Output the [X, Y] coordinate of the center of the cell containing the given text.  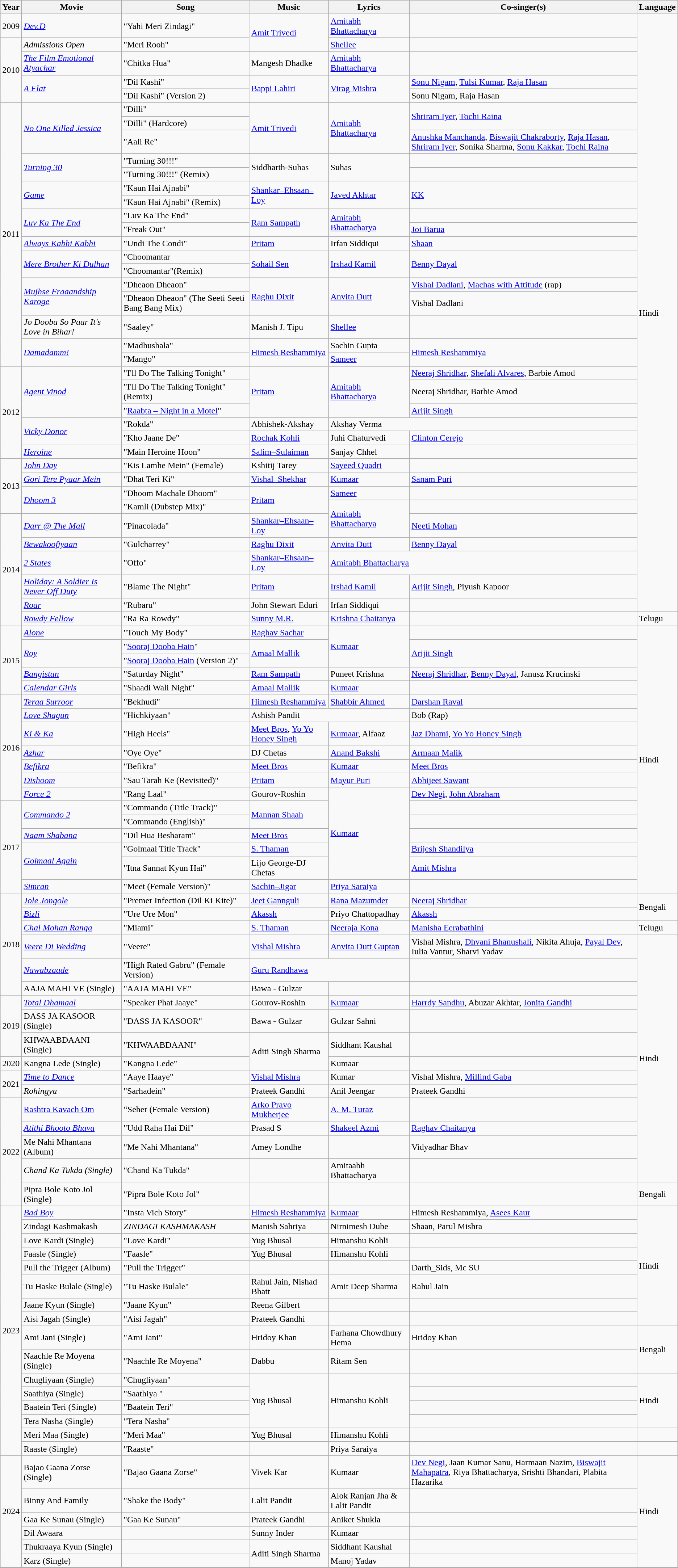
"Blame The Night" [185, 587]
Harrdy Sandhu, Abuzar Akhtar, Jonita Gandhi [523, 1002]
Salim–Sulaiman [289, 451]
Arko Pravo Mukherjee [289, 1109]
Music [289, 7]
Love Shagun [72, 715]
Vishal Dadlani [523, 303]
"Ami Jani" [185, 1337]
"Sooraj Dooba Hain" [185, 646]
Jaz Dhami, Yo Yo Honey Singh [523, 734]
Rahul Jain, Nishad Bhatt [289, 1287]
"Jaane Kyun" [185, 1305]
Vishal–Shekhar [289, 479]
Neeraj Shridhar, Shefali Alvares, Barbie Amod [523, 373]
Nawabzaade [72, 970]
Guru Randhawa [329, 970]
Amit Deep Sharma [369, 1287]
"Commando (Title Track)" [185, 808]
Kumaar, Alfaaz [369, 734]
Turning 30 [72, 167]
Naam Shabana [72, 835]
Language [657, 7]
Karz (Single) [72, 1561]
KK [523, 195]
"Pull the Trigger" [185, 1268]
Akshay Verma [483, 424]
Sayeed Quadri [369, 466]
Alone [72, 632]
Sonu Nigam, Tulsi Kumar, Raja Hasan [523, 82]
Holiday: A Soldier Is Never Off Duty [72, 587]
Sonu Nigam, Raja Hasan [523, 96]
2014 [11, 570]
2024 [11, 1511]
Admissions Open [72, 45]
Meri Maa (Single) [72, 1435]
"Kangna Lede" [185, 1063]
Manish J. Tipu [289, 327]
"Sarhadein" [185, 1091]
DJ Chetas [289, 753]
"Veere" [185, 946]
Baatein Teri (Single) [72, 1407]
"Baatein Teri" [185, 1407]
Darth_Sids, Mc SU [523, 1268]
"Turning 30!!!" (Remix) [185, 174]
Mere Brother Ki Dulhan [72, 264]
Reena Gilbert [289, 1305]
Shaan, Parul Mishra [523, 1226]
"DASS JA KASOOR" [185, 1021]
Jo Dooba So Paar It's Love in Bihar! [72, 327]
Force 2 [72, 794]
Heroine [72, 451]
KHWAABDAANI (Single) [72, 1045]
Golmaal Again [72, 861]
Aniket Shukla [369, 1519]
Clinton Cerejo [523, 438]
"Dil Hua Besharam" [185, 835]
"Sau Tarah Ke (Revisited)" [185, 780]
Jole Jongole [72, 900]
2010 [11, 70]
No One Killed Jessica [72, 128]
Amitaabh Bhattacharya [369, 1170]
Prasad S [289, 1128]
"Saturday Night" [185, 674]
Raaste (Single) [72, 1449]
Dabbu [289, 1361]
"Offo" [185, 563]
Sachin–Jigar [289, 886]
Bizli [72, 914]
"Speaker Phat Jaaye" [185, 1002]
"Rokda" [185, 424]
Binny And Family [72, 1500]
Game [72, 195]
"Insta Vich Story" [185, 1212]
2018 [11, 944]
Joi Barua [523, 230]
Amey Londhe [289, 1147]
"Love Kardi" [185, 1240]
Saathiya (Single) [72, 1393]
Atithi Bhooto Bhava [72, 1128]
Gori Tere Pyaar Mein [72, 479]
Puneet Krishna [369, 674]
Bewakoofiyaan [72, 544]
Meet Bros, Yo Yo Honey Singh [289, 734]
Lijo George-DJ Chetas [289, 867]
Naachle Re Moyena (Single) [72, 1361]
Dev Negi, Jaan Kumar Sanu, Harmaan Nazim, Biswajit Mahapatra, Riya Bhattacharya, Srishti Bhandari, Plabita Hazarika [523, 1472]
Armaan Malik [523, 753]
Juhi Chaturvedi [369, 438]
Vishal Mishra, Dhvani Bhanushali, Nikita Ahuja, Payal Dev, Iulia Vantur, Sharvi Yadav [523, 946]
Total Dhamaal [72, 1002]
"Meri Rooh" [185, 45]
"High Heels" [185, 734]
Shaan [523, 243]
"Tera Nasha" [185, 1421]
Bappi Lahiri [289, 89]
2021 [11, 1084]
“Seher (Female Version) [185, 1109]
2 States [72, 563]
Pipra Bole Koto Jol (Single) [72, 1194]
Vishal Dadlani, Machas with Attitude (rap) [523, 285]
Kangna Lede (Single) [72, 1063]
Amit Mishra [523, 867]
Bangistan [72, 674]
Manish Sahriya [289, 1226]
A. M. Turaz [369, 1109]
Kumar [369, 1077]
"Shake the Body" [185, 1500]
Befikra [72, 766]
Sachin Gupta [369, 345]
Krishna Chaitanya [369, 619]
Azhar [72, 753]
Rana Mazumder [369, 900]
Dishoom [72, 780]
"Dil Kashi" [185, 82]
"Premer Infection (Dil Ki Kite)" [185, 900]
Neeraja Kona [369, 928]
Bob (Rap) [523, 715]
"Aali Re" [185, 142]
John Day [72, 466]
Damadamm! [72, 352]
Shabbir Ahmed [369, 701]
2015 [11, 660]
"Meet (Female Version)" [185, 886]
"Itna Sannat Kyun Hai" [185, 867]
"Raaste" [185, 1449]
Pull the Trigger (Album) [72, 1268]
John Stewart Eduri [289, 605]
Dhoom 3 [72, 500]
Neeraj Shridhar [523, 900]
Farhana Chowdhury Hema [369, 1337]
Vidyadhar Bhav [523, 1147]
Chand Ka Tukda (Single) [72, 1170]
"Tu Haske Bulale" [185, 1287]
2013 [11, 486]
2012 [11, 412]
Dev.D [72, 26]
Priyo Chattopadhay [369, 914]
Nirnimesh Dube [369, 1226]
"Me Nahi Mhantana" [185, 1147]
"Saathiya " [185, 1393]
"Bekhudi" [185, 701]
Lyrics [369, 7]
Jeet Gannguli [289, 900]
Anvita Dutt Guptan [369, 946]
"Rang Laal" [185, 794]
Neeti Mohan [523, 526]
"Kaun Hai Ajnabi" (Remix) [185, 202]
"Befikra" [185, 766]
Alok Ranjan Jha & Lalit Pandit [369, 1500]
Mayur Puri [369, 780]
"Kaun Hai Ajnabi" [185, 188]
Lalit Pandit [289, 1500]
Chal Mohan Ranga [72, 928]
2022 [11, 1152]
Mangesh Dhadke [289, 63]
"Madhushala" [185, 345]
"Rubaru" [185, 605]
"Undi The Condi" [185, 243]
Vishal Mishra, Millind Gaba [523, 1077]
"Bajao Gaana Zorse" [185, 1472]
Rashtra Kavach Om [72, 1109]
Virag Mishra [369, 89]
"Dil Kashi" (Version 2) [185, 96]
Ki & Ka [72, 734]
"Yahi Meri Zindagi" [185, 26]
"Sooraj Dooba Hain (Version 2)" [185, 660]
"Gaa Ke Sunau" [185, 1519]
Bad Boy [72, 1212]
Brijesh Shandilya [523, 849]
Shriram Iyer, Tochi Raina [523, 116]
"Kamli (Dubstep Mix)" [185, 507]
Chugliyaan (Single) [72, 1380]
Vicky Donor [72, 431]
"Dilli" [185, 109]
2016 [11, 747]
2019 [11, 1026]
Neeraj Shridhar, Benny Dayal, Janusz Krucinski [523, 674]
Ritam Sen [369, 1361]
Manoj Yadav [369, 1561]
Darshan Raval [523, 701]
"KHWAABDAANI" [185, 1045]
Dil Awaara [72, 1533]
Tera Nasha (Single) [72, 1421]
Anushka Manchanda, Biswajit Chakraborty, Raja Hasan, Shriram Iyer, Sonika Sharma, Sonu Kakkar, Tochi Raina [523, 142]
Shakeel Azmi [369, 1128]
Gaa Ke Sunau (Single) [72, 1519]
2009 [11, 26]
"AAJA MAHI VE" [185, 989]
Sunny Inder [289, 1533]
2020 [11, 1063]
Sunny M.R. [289, 619]
"Chand Ka Tukda" [185, 1170]
Rowdy Fellow [72, 619]
Commando 2 [72, 815]
Bajao Gaana Zorse (Single) [72, 1472]
Movie [72, 7]
Rahul Jain [523, 1287]
A Flat [72, 89]
Zindagi Kashmakash [72, 1226]
"Dhat Teri Ki" [185, 479]
Love Kardi (Single) [72, 1240]
Always Kabhi Kabhi [72, 243]
Anand Bakshi [369, 753]
Co-singer(s) [523, 7]
"Choomantar [185, 257]
Roar [72, 605]
Rochak Kohli [289, 438]
"Oye Oye" [185, 753]
"High Rated Gabru" (Female Version) [185, 970]
"Dheaon Dheaon" [185, 285]
"Dilli" (Hardcore) [185, 123]
"Commando (English)" [185, 821]
"Saaley" [185, 327]
Darr @ The Mall [72, 526]
Himesh Reshammiya, Asees Kaur [523, 1212]
The Film Emotional Atyachar [72, 63]
"Aaye Haaye" [185, 1077]
Jaane Kyun (Single) [72, 1305]
Raghav Sachar [289, 632]
Dev Negi, John Abraham [523, 794]
"Gulcharrey" [185, 544]
"Miami" [185, 928]
Siddharth-Suhas [289, 167]
"Luv Ka The End" [185, 216]
Me Nahi Mhantana (Album) [72, 1147]
Roy [72, 653]
Thukraaya Kyun (Single) [72, 1547]
Gulzar Sahni [369, 1021]
"Raabta – Night in a Motel" [185, 410]
"Golmaal Title Track" [185, 849]
Calendar Girls [72, 688]
Raghav Chaitanya [523, 1128]
"Dhoom Machale Dhoom" [185, 493]
Ami Jani (Single) [72, 1337]
"Kis Lamhe Mein" (Female) [185, 466]
Abhishek-Akshay [289, 424]
"Faasle" [185, 1254]
"Shaadi Wali Night" [185, 688]
"Hichkiyaan" [185, 715]
"Freak Out" [185, 230]
"Meri Maa" [185, 1435]
"I'll Do The Talking Tonight" (Remix) [185, 392]
Kshitij Tarey [289, 466]
Vivek Kar [289, 1472]
"Chitka Hua" [185, 63]
"Pipra Bole Koto Jol" [185, 1194]
Tu Haske Bulale (Single) [72, 1287]
Mujhse Fraaandship Karoge [72, 296]
Luv Ka The End [72, 223]
Sanam Puri [523, 479]
"Dheaon Dheaon" (The Seeti Seeti Bang Bang Mix) [185, 303]
"Udd Raha Hai Dil" [185, 1128]
Veere Di Wedding [72, 946]
2017 [11, 847]
Ashish Pandit [329, 715]
"Mango" [185, 359]
ZINDAGI KASHMAKASH [185, 1226]
Anil Jeengar [369, 1091]
"Choomantar"(Remix) [185, 271]
"Touch My Body" [185, 632]
"Kho Jaane De" [185, 438]
Faasle (Single) [72, 1254]
"Aisi Jagah" [185, 1319]
Sanjay Chhel [369, 451]
Suhas [369, 167]
Year [11, 7]
Mannan Shaah [289, 815]
"Turning 30!!!" [185, 160]
2011 [11, 234]
2023 [11, 1331]
DASS JA KASOOR (Single) [72, 1021]
Agent Vinod [72, 392]
Time to Dance [72, 1077]
Arijit Singh, Piyush Kapoor [523, 587]
AAJA MAHI VE (Single) [72, 989]
Teraa Surroor [72, 701]
"Ure Ure Mon" [185, 914]
"Naachle Re Moyena" [185, 1361]
"Ra Ra Rowdy" [185, 619]
"I'll Do The Talking Tonight" [185, 373]
Javed Akhtar [369, 195]
"Chugliyaan" [185, 1380]
Neeraj Shridhar, Barbie Amod [523, 392]
"Pinacolada" [185, 526]
Simran [72, 886]
"Main Heroine Hoon" [185, 451]
Sohail Sen [289, 264]
Aisi Jagah (Single) [72, 1319]
Rohingya [72, 1091]
Song [185, 7]
Manisha Eerabathini [523, 928]
Abhijeet Sawant [523, 780]
